Return the [x, y] coordinate for the center point of the cell that contains the specified text.  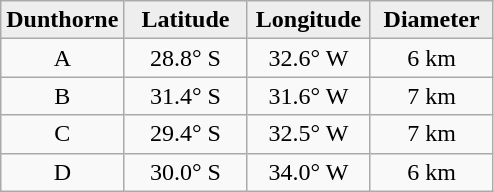
Diameter [432, 20]
C [62, 134]
28.8° S [186, 58]
31.6° W [308, 96]
29.4° S [186, 134]
32.6° W [308, 58]
32.5° W [308, 134]
34.0° W [308, 172]
B [62, 96]
30.0° S [186, 172]
A [62, 58]
Longitude [308, 20]
31.4° S [186, 96]
Dunthorne [62, 20]
D [62, 172]
Latitude [186, 20]
